Determine the (X, Y) coordinate at the center of the cell enclosing the given text.  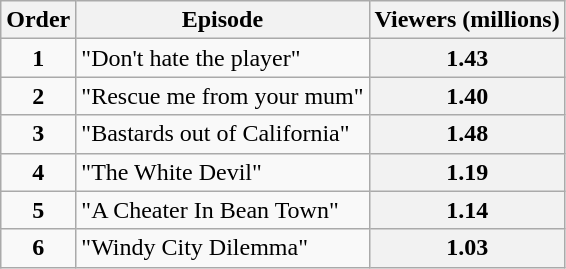
4 (38, 172)
5 (38, 210)
3 (38, 134)
Order (38, 20)
"Windy City Dilemma" (222, 248)
1.40 (467, 96)
1.43 (467, 58)
"Rescue me from your mum" (222, 96)
6 (38, 248)
2 (38, 96)
1.19 (467, 172)
1.48 (467, 134)
Viewers (millions) (467, 20)
"The White Devil" (222, 172)
"Bastards out of California" (222, 134)
1.03 (467, 248)
"Don't hate the player" (222, 58)
1 (38, 58)
Episode (222, 20)
"A Cheater In Bean Town" (222, 210)
1.14 (467, 210)
